Detect which cell encompasses the target text, then output its [X, Y] center coordinate. 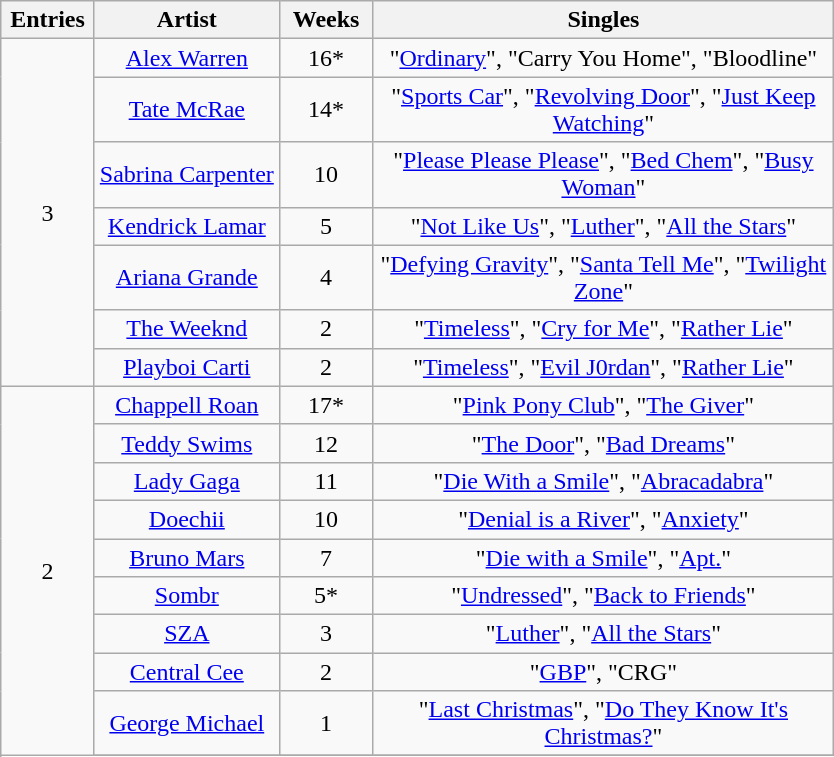
11 [326, 481]
Artist [186, 20]
Central Cee [186, 672]
"Defying Gravity", "Santa Tell Me", "Twilight Zone" [604, 278]
Doechii [186, 519]
1 [326, 724]
"Luther", "All the Stars" [604, 634]
"Die With a Smile", "Abracadabra" [604, 481]
"Timeless", "Cry for Me", "Rather Lie" [604, 329]
Teddy Swims [186, 443]
14* [326, 110]
"Timeless", "Evil J0rdan", "Rather Lie" [604, 367]
4 [326, 278]
The Weeknd [186, 329]
"Not Like Us", "Luther", "All the Stars" [604, 226]
Sabrina Carpenter [186, 174]
Singles [604, 20]
"Please Please Please", "Bed Chem", "Busy Woman" [604, 174]
"Denial is a River", "Anxiety" [604, 519]
Ariana Grande [186, 278]
Tate McRae [186, 110]
George Michael [186, 724]
"The Door", "Bad Dreams" [604, 443]
Chappell Roan [186, 405]
"Die with a Smile", "Apt." [604, 557]
Alex Warren [186, 58]
Entries [48, 20]
7 [326, 557]
"GBP", "CRG" [604, 672]
Weeks [326, 20]
5* [326, 596]
5 [326, 226]
SZA [186, 634]
"Pink Pony Club", "The Giver" [604, 405]
Playboi Carti [186, 367]
"Ordinary", "Carry You Home", "Bloodline" [604, 58]
17* [326, 405]
Kendrick Lamar [186, 226]
Sombr [186, 596]
"Last Christmas", "Do They Know It's Christmas?" [604, 724]
12 [326, 443]
Bruno Mars [186, 557]
"Undressed", "Back to Friends" [604, 596]
Lady Gaga [186, 481]
"Sports Car", "Revolving Door", "Just Keep Watching" [604, 110]
16* [326, 58]
